Scan for the cell matching the given text and deliver its (X, Y) coordinate at center. 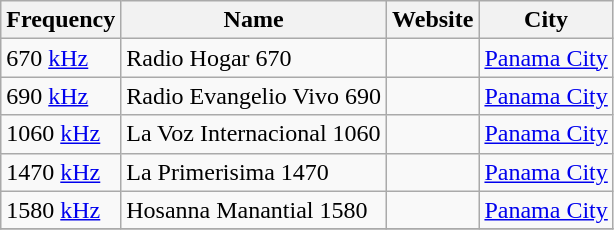
Frequency (61, 20)
La Primerisima 1470 (254, 172)
Radio Evangelio Vivo 690 (254, 96)
Hosanna Manantial 1580 (254, 210)
Radio Hogar 670 (254, 58)
690 kHz (61, 96)
1580 kHz (61, 210)
1470 kHz (61, 172)
City (546, 20)
1060 kHz (61, 134)
Website (433, 20)
Name (254, 20)
670 kHz (61, 58)
La Voz Internacional 1060 (254, 134)
